Locate the cell with the specified text and output its (x, y) center coordinate. 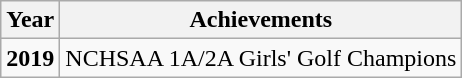
Achievements (261, 20)
Year (30, 20)
NCHSAA 1A/2A Girls' Golf Champions (261, 58)
2019 (30, 58)
